Find where the given text appears and provide that cell's center as (x, y) coordinate. 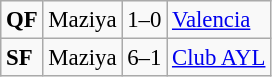
QF (22, 20)
Valencia (219, 20)
SF (22, 58)
6–1 (144, 58)
1–0 (144, 20)
Club AYL (219, 58)
